Capture the cell that displays the provided text and extract its [x, y] central coordinate. 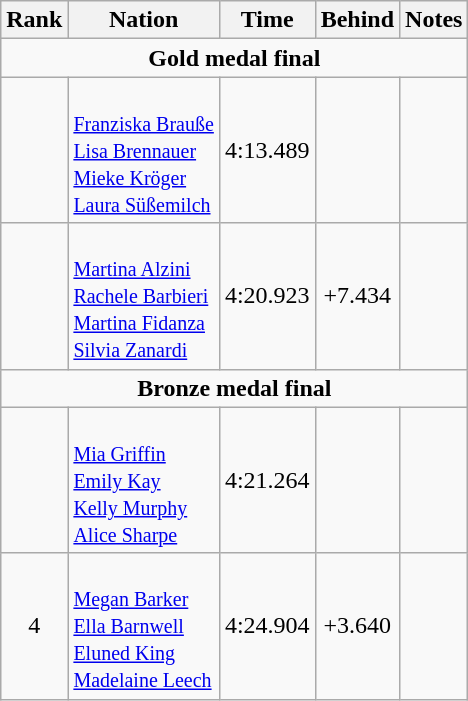
4:20.923 [267, 296]
+3.640 [357, 626]
Behind [357, 20]
Franziska BraußeLisa BrennauerMieke KrögerLaura Süßemilch [144, 150]
+7.434 [357, 296]
Bronze medal final [234, 388]
Gold medal final [234, 58]
Nation [144, 20]
4:21.264 [267, 480]
4:13.489 [267, 150]
Martina AlziniRachele BarbieriMartina FidanzaSilvia Zanardi [144, 296]
4 [34, 626]
Notes [434, 20]
4:24.904 [267, 626]
Time [267, 20]
Megan BarkerElla BarnwellEluned KingMadelaine Leech [144, 626]
Rank [34, 20]
Mia GriffinEmily KayKelly MurphyAlice Sharpe [144, 480]
